Detect which cell encompasses the target text, then output its [x, y] center coordinate. 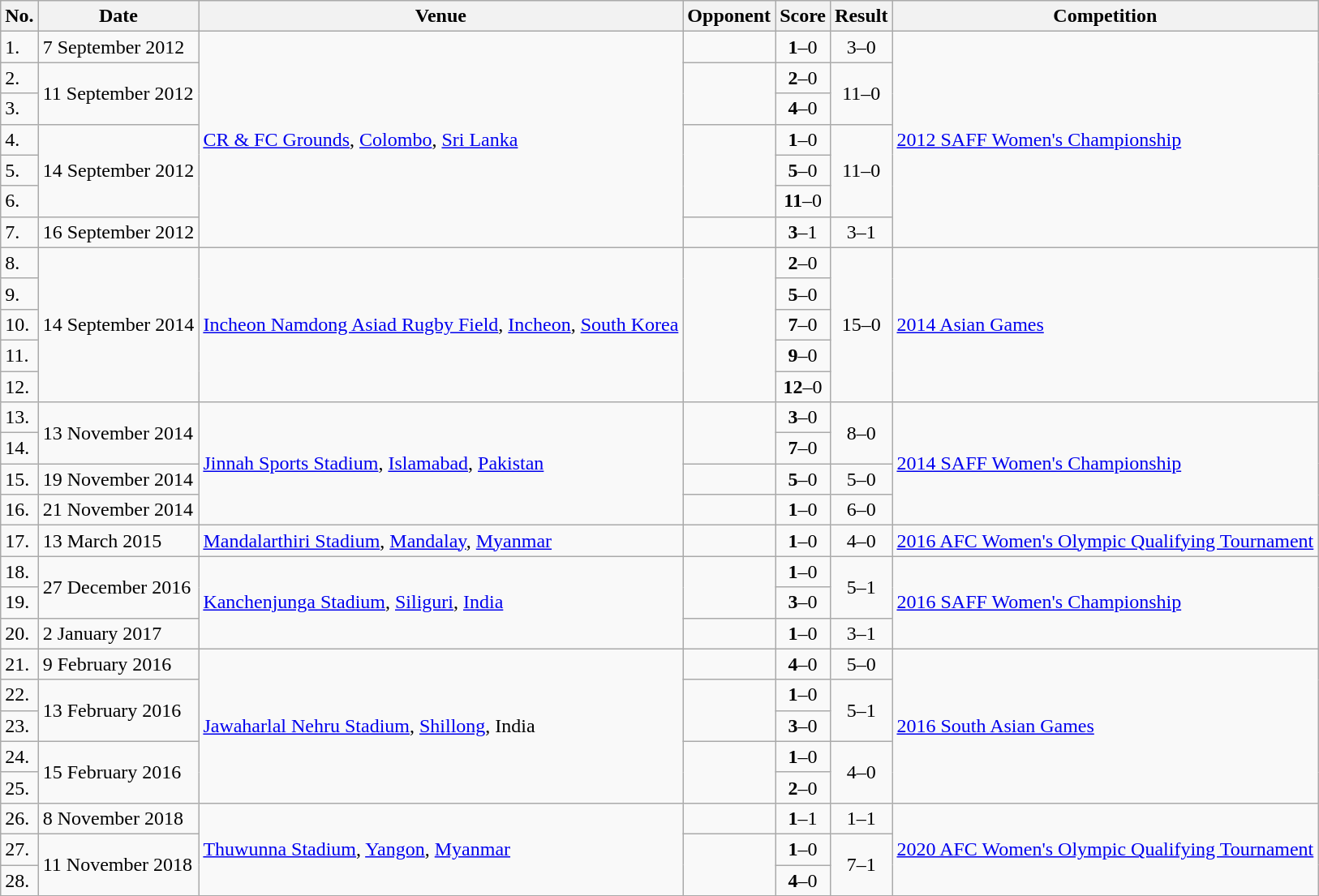
13 November 2014 [118, 433]
14. [19, 448]
9. [19, 294]
Incheon Namdong Asiad Rugby Field, Incheon, South Korea [441, 324]
2014 SAFF Women's Championship [1105, 464]
18. [19, 572]
14 September 2012 [118, 170]
14 September 2014 [118, 324]
13. [19, 418]
2014 Asian Games [1105, 324]
16. [19, 510]
21 November 2014 [118, 510]
7–1 [861, 864]
8 November 2018 [118, 818]
15. [19, 479]
2016 SAFF Women's Championship [1105, 602]
20. [19, 633]
13 February 2016 [118, 710]
Venue [441, 16]
Kanchenjunga Stadium, Siliguri, India [441, 602]
22. [19, 695]
10. [19, 324]
Competition [1105, 16]
5. [19, 170]
28. [19, 880]
2. [19, 78]
2016 AFC Women's Olympic Qualifying Tournament [1105, 541]
1. [19, 47]
Thuwunna Stadium, Yangon, Myanmar [441, 849]
6–0 [861, 510]
7. [19, 232]
9–0 [803, 355]
21. [19, 664]
Result [861, 16]
Score [803, 16]
12. [19, 387]
27 December 2016 [118, 587]
11. [19, 355]
7 September 2012 [118, 47]
9 February 2016 [118, 664]
3. [19, 109]
19 November 2014 [118, 479]
Jawaharlal Nehru Stadium, Shillong, India [441, 726]
2020 AFC Women's Olympic Qualifying Tournament [1105, 849]
26. [19, 818]
23. [19, 726]
11 November 2018 [118, 864]
Opponent [729, 16]
2 January 2017 [118, 633]
16 September 2012 [118, 232]
27. [19, 849]
2012 SAFF Women's Championship [1105, 139]
24. [19, 757]
Mandalarthiri Stadium, Mandalay, Myanmar [441, 541]
Jinnah Sports Stadium, Islamabad, Pakistan [441, 464]
15–0 [861, 324]
No. [19, 16]
6. [19, 201]
CR & FC Grounds, Colombo, Sri Lanka [441, 139]
12–0 [803, 387]
17. [19, 541]
13 March 2015 [118, 541]
Date [118, 16]
11 September 2012 [118, 93]
8–0 [861, 433]
8. [19, 263]
4. [19, 139]
2016 South Asian Games [1105, 726]
19. [19, 602]
25. [19, 787]
15 February 2016 [118, 772]
